Extract the (X, Y) coordinate from the center of the cell holding the provided text.  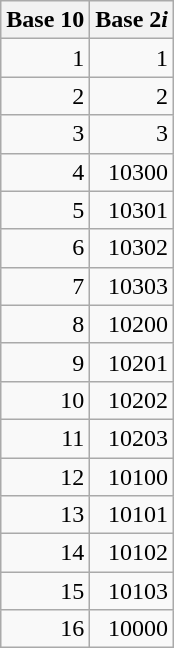
10301 (132, 210)
10202 (132, 400)
14 (46, 553)
10103 (132, 591)
Base 10 (46, 20)
10201 (132, 362)
8 (46, 324)
13 (46, 515)
10200 (132, 324)
5 (46, 210)
4 (46, 172)
15 (46, 591)
10101 (132, 515)
Base 2i (132, 20)
10000 (132, 629)
12 (46, 477)
10203 (132, 438)
10302 (132, 248)
7 (46, 286)
10100 (132, 477)
6 (46, 248)
9 (46, 362)
10102 (132, 553)
11 (46, 438)
10300 (132, 172)
10 (46, 400)
16 (46, 629)
10303 (132, 286)
